Find where the given text appears and provide that cell's center as (X, Y) coordinate. 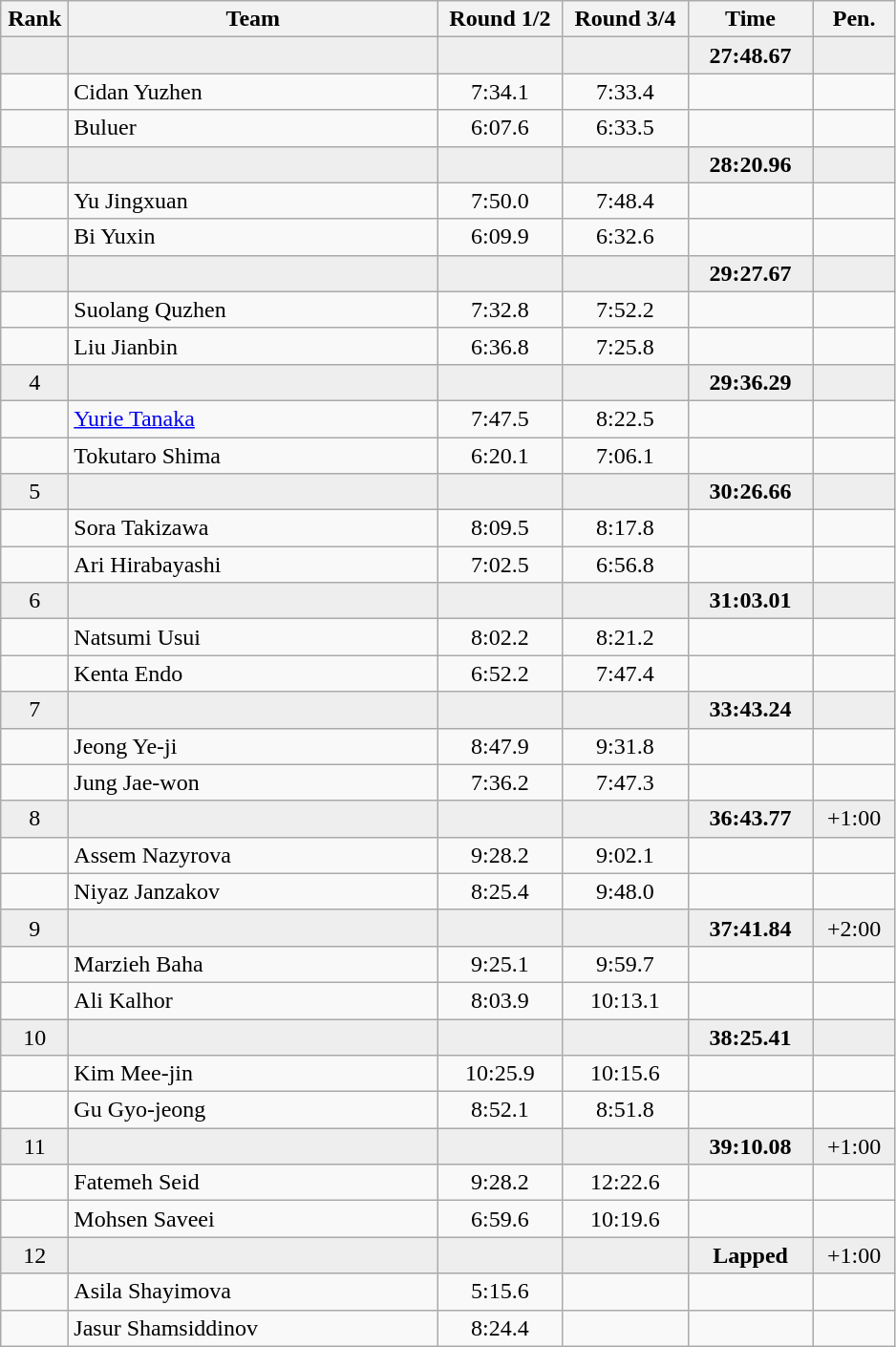
6:07.6 (501, 128)
Pen. (854, 19)
5 (34, 492)
7:25.8 (625, 346)
7:52.2 (625, 310)
Assem Nazyrova (253, 855)
Yu Jingxuan (253, 201)
Cidan Yuzhen (253, 92)
7 (34, 710)
37:41.84 (751, 928)
Team (253, 19)
Marzieh Baha (253, 964)
29:36.29 (751, 382)
9:31.8 (625, 746)
6:20.1 (501, 456)
36:43.77 (751, 819)
8:17.8 (625, 528)
7:47.5 (501, 418)
Rank (34, 19)
9:59.7 (625, 964)
4 (34, 382)
7:47.4 (625, 673)
7:06.1 (625, 456)
Yurie Tanaka (253, 418)
30:26.66 (751, 492)
9:25.1 (501, 964)
Fatemeh Seid (253, 1183)
7:02.5 (501, 565)
10:25.9 (501, 1074)
9 (34, 928)
Lapped (751, 1255)
Niyaz Janzakov (253, 891)
Kenta Endo (253, 673)
27:48.67 (751, 55)
10:13.1 (625, 1000)
8:25.4 (501, 891)
39:10.08 (751, 1146)
Jeong Ye-ji (253, 746)
8:24.4 (501, 1328)
Time (751, 19)
9:02.1 (625, 855)
7:47.3 (625, 782)
8:22.5 (625, 418)
Tokutaro Shima (253, 456)
Asila Shayimova (253, 1292)
7:50.0 (501, 201)
Jung Jae-won (253, 782)
8:47.9 (501, 746)
8:21.2 (625, 637)
8 (34, 819)
Kim Mee-jin (253, 1074)
Ari Hirabayashi (253, 565)
8:51.8 (625, 1110)
31:03.01 (751, 601)
7:48.4 (625, 201)
28:20.96 (751, 164)
7:36.2 (501, 782)
10 (34, 1037)
10:15.6 (625, 1074)
6 (34, 601)
12:22.6 (625, 1183)
10:19.6 (625, 1219)
5:15.6 (501, 1292)
9:48.0 (625, 891)
7:32.8 (501, 310)
8:09.5 (501, 528)
Buluer (253, 128)
8:02.2 (501, 637)
Ali Kalhor (253, 1000)
7:33.4 (625, 92)
12 (34, 1255)
Liu Jianbin (253, 346)
6:36.8 (501, 346)
+2:00 (854, 928)
8:52.1 (501, 1110)
Round 3/4 (625, 19)
Jasur Shamsiddinov (253, 1328)
6:33.5 (625, 128)
6:59.6 (501, 1219)
Natsumi Usui (253, 637)
Bi Yuxin (253, 237)
8:03.9 (501, 1000)
6:09.9 (501, 237)
Gu Gyo-jeong (253, 1110)
38:25.41 (751, 1037)
6:32.6 (625, 237)
Round 1/2 (501, 19)
11 (34, 1146)
6:52.2 (501, 673)
Suolang Quzhen (253, 310)
Mohsen Saveei (253, 1219)
29:27.67 (751, 273)
7:34.1 (501, 92)
6:56.8 (625, 565)
Sora Takizawa (253, 528)
33:43.24 (751, 710)
